From the cell containing the given text, extract its center point as (x, y) coordinate. 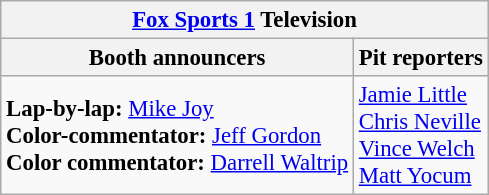
Lap-by-lap: Mike JoyColor-commentator: Jeff GordonColor commentator: Darrell Waltrip (178, 136)
Pit reporters (420, 58)
Fox Sports 1 Television (245, 20)
Booth announcers (178, 58)
Jamie LittleChris NevilleVince WelchMatt Yocum (420, 136)
